Find where the given text appears and provide that cell's center as [X, Y] coordinate. 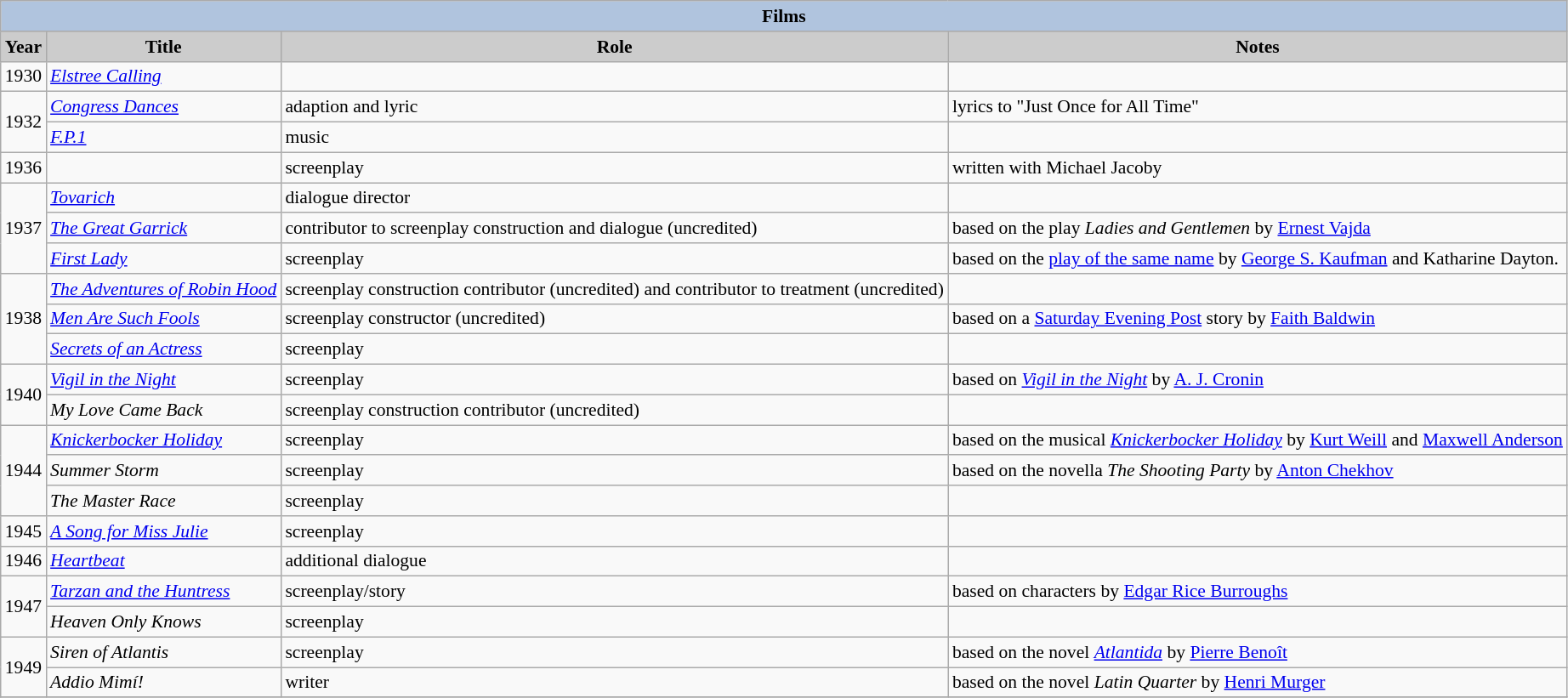
1945 [24, 531]
A Song for Miss Julie [163, 531]
lyrics to "Just Once for All Time" [1258, 107]
dialogue director [614, 198]
F.P.1 [163, 138]
Heaven Only Knows [163, 622]
Men Are Such Fools [163, 319]
Notes [1258, 47]
screenplay construction contributor (uncredited) and contributor to treatment (uncredited) [614, 289]
based on the novel Latin Quarter by Henri Murger [1258, 683]
based on a Saturday Evening Post story by Faith Baldwin [1258, 319]
First Lady [163, 258]
The Adventures of Robin Hood [163, 289]
based on the play Ladies and Gentlemen by Ernest Vajda [1258, 229]
1937 [24, 228]
adaption and lyric [614, 107]
Siren of Atlantis [163, 652]
based on the novella The Shooting Party by Anton Chekhov [1258, 471]
screenplay/story [614, 592]
1932 [24, 122]
The Great Garrick [163, 229]
based on the play of the same name by George S. Kaufman and Katharine Dayton. [1258, 258]
Secrets of an Actress [163, 349]
Role [614, 47]
Films [784, 16]
Tovarich [163, 198]
writer [614, 683]
written with Michael Jacoby [1258, 167]
1938 [24, 320]
Tarzan and the Huntress [163, 592]
The Master Race [163, 501]
My Love Came Back [163, 410]
based on the novel Atlantida by Pierre Benoît [1258, 652]
based on characters by Edgar Rice Burroughs [1258, 592]
Knickerbocker Holiday [163, 440]
Addio Mimí! [163, 683]
additional dialogue [614, 561]
1930 [24, 77]
screenplay construction contributor (uncredited) [614, 410]
Vigil in the Night [163, 380]
1944 [24, 471]
Year [24, 47]
screenplay constructor (uncredited) [614, 319]
1947 [24, 607]
1936 [24, 167]
based on the musical Knickerbocker Holiday by Kurt Weill and Maxwell Anderson [1258, 440]
Heartbeat [163, 561]
1949 [24, 667]
based on Vigil in the Night by A. J. Cronin [1258, 380]
Summer Storm [163, 471]
1940 [24, 394]
contributor to screenplay construction and dialogue (uncredited) [614, 229]
Congress Dances [163, 107]
Elstree Calling [163, 77]
music [614, 138]
1946 [24, 561]
Title [163, 47]
